Return the [x, y] coordinate for the center point of the cell that contains the specified text.  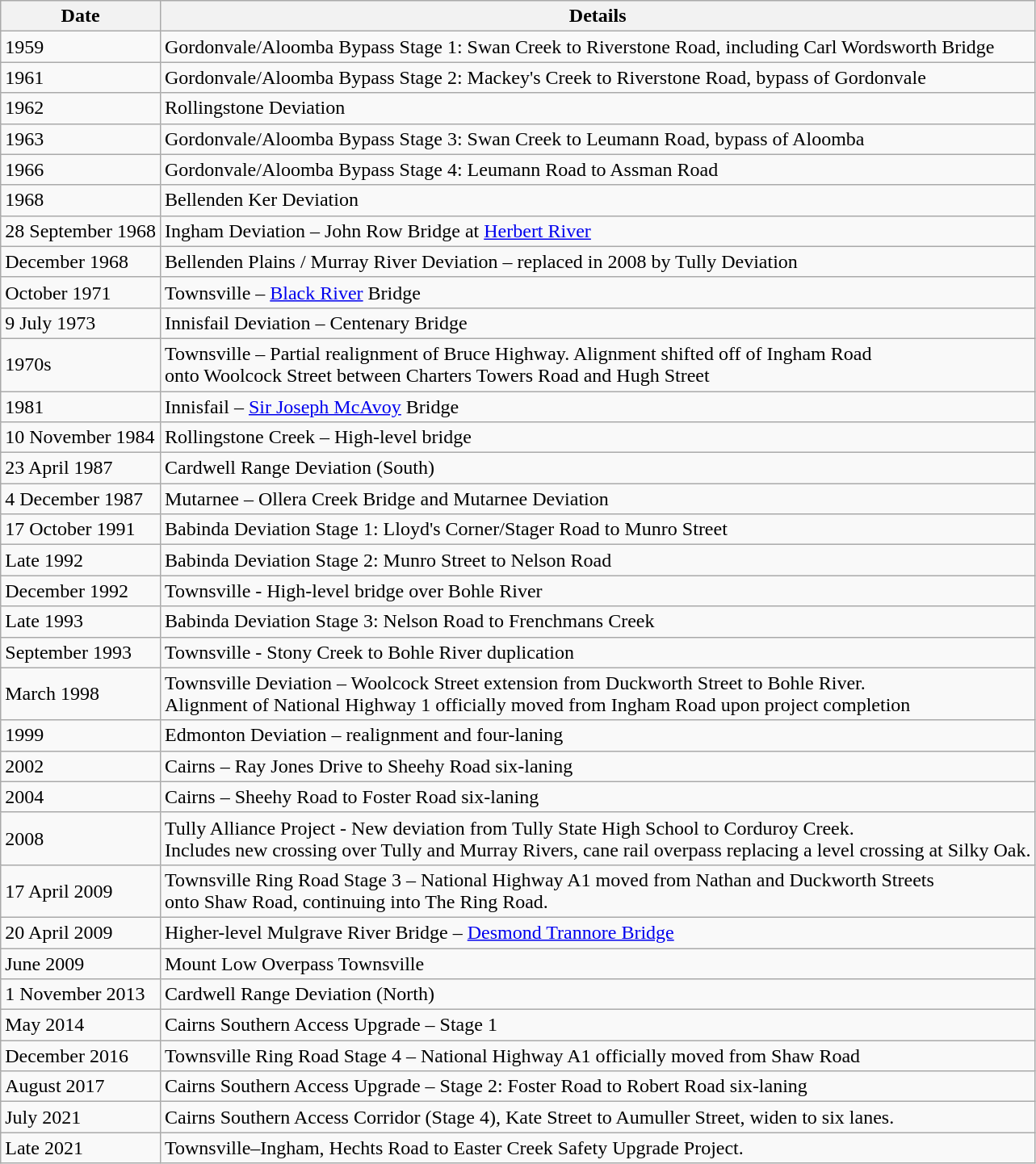
Cardwell Range Deviation (South) [598, 468]
Townsville Ring Road Stage 3 – National Highway A1 moved from Nathan and Duckworth Streets onto Shaw Road, continuing into The Ring Road. [598, 891]
May 2014 [81, 1025]
July 2021 [81, 1117]
Bellenden Ker Deviation [598, 200]
Bellenden Plains / Murray River Deviation – replaced in 2008 by Tully Deviation [598, 262]
Higher-level Mulgrave River Bridge – Desmond Trannore Bridge [598, 932]
Townsville–Ingham, Hechts Road to Easter Creek Safety Upgrade Project. [598, 1148]
Details [598, 16]
Cairns Southern Access Upgrade – Stage 1 [598, 1025]
2002 [81, 766]
1966 [81, 170]
9 July 1973 [81, 323]
Rollingstone Creek – High-level bridge [598, 438]
Date [81, 16]
Cairns Southern Access Corridor (Stage 4), Kate Street to Aumuller Street, widen to six lanes. [598, 1117]
Cairns Southern Access Upgrade – Stage 2: Foster Road to Robert Road six-laning [598, 1087]
Innisfail – Sir Joseph McAvoy Bridge [598, 406]
December 1968 [81, 262]
Late 1993 [81, 622]
17 April 2009 [81, 891]
1961 [81, 77]
1981 [81, 406]
1999 [81, 735]
October 1971 [81, 292]
March 1998 [81, 694]
1970s [81, 365]
23 April 1987 [81, 468]
1962 [81, 108]
1959 [81, 47]
Gordonvale/Aloomba Bypass Stage 4: Leumann Road to Assman Road [598, 170]
1 November 2013 [81, 994]
Gordonvale/Aloomba Bypass Stage 2: Mackey's Creek to Riverstone Road, bypass of Gordonvale [598, 77]
Cairns – Ray Jones Drive to Sheehy Road six-laning [598, 766]
Townsville - Stony Creek to Bohle River duplication [598, 652]
Gordonvale/Aloomba Bypass Stage 1: Swan Creek to Riverstone Road, including Carl Wordsworth Bridge [598, 47]
Babinda Deviation Stage 2: Munro Street to Nelson Road [598, 560]
2008 [81, 838]
10 November 1984 [81, 438]
28 September 1968 [81, 231]
Mutarnee – Ollera Creek Bridge and Mutarnee Deviation [598, 499]
Cairns – Sheehy Road to Foster Road six-laning [598, 797]
Mount Low Overpass Townsville [598, 963]
Babinda Deviation Stage 1: Lloyd's Corner/Stager Road to Munro Street [598, 530]
Townsville Ring Road Stage 4 – National Highway A1 officially moved from Shaw Road [598, 1056]
June 2009 [81, 963]
Townsville - High-level bridge over Bohle River [598, 591]
17 October 1991 [81, 530]
Edmonton Deviation – realignment and four-laning [598, 735]
Gordonvale/Aloomba Bypass Stage 3: Swan Creek to Leumann Road, bypass of Aloomba [598, 139]
Babinda Deviation Stage 3: Nelson Road to Frenchmans Creek [598, 622]
Rollingstone Deviation [598, 108]
Ingham Deviation – John Row Bridge at Herbert River [598, 231]
1963 [81, 139]
Innisfail Deviation – Centenary Bridge [598, 323]
Cardwell Range Deviation (North) [598, 994]
1968 [81, 200]
December 1992 [81, 591]
4 December 1987 [81, 499]
2004 [81, 797]
December 2016 [81, 1056]
20 April 2009 [81, 932]
Townsville – Black River Bridge [598, 292]
August 2017 [81, 1087]
September 1993 [81, 652]
Late 1992 [81, 560]
Late 2021 [81, 1148]
